Output the [x, y] coordinate of the center of the cell containing the given text.  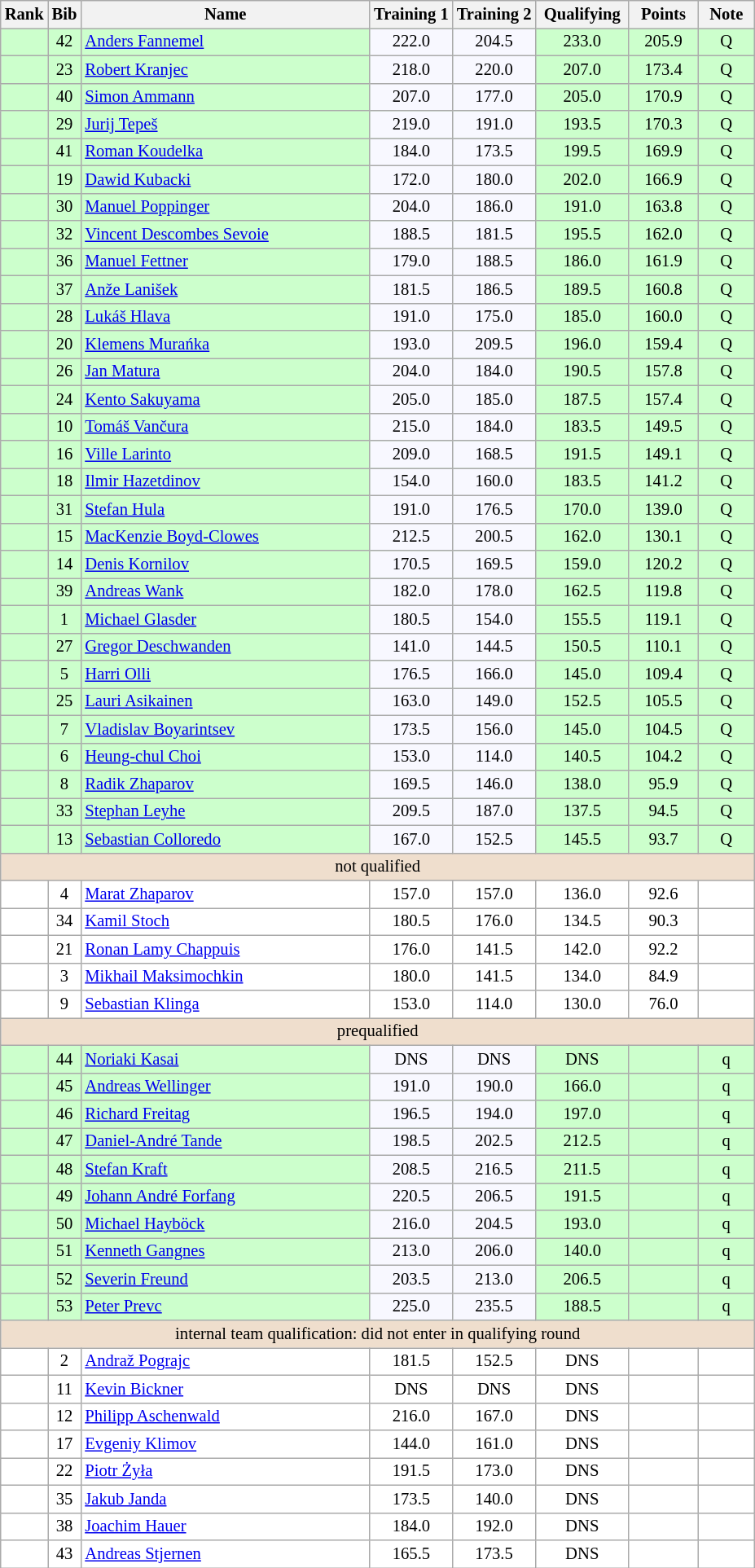
43 [65, 1553]
Denis Kornilov [225, 564]
233.0 [582, 42]
170.0 [582, 509]
220.0 [494, 69]
168.5 [494, 454]
159.0 [582, 564]
Tomáš Vančura [225, 427]
53 [65, 1307]
Gregor Deschwanden [225, 647]
49 [65, 1197]
200.5 [494, 537]
220.5 [411, 1197]
Roman Koudelka [225, 152]
30 [65, 207]
178.0 [494, 591]
Anders Fannemel [225, 42]
Vincent Descombes Sevoie [225, 234]
Stefan Hula [225, 509]
7 [65, 729]
146.0 [494, 784]
142.0 [582, 949]
15 [65, 537]
205.9 [663, 42]
149.1 [663, 454]
175.0 [494, 317]
42 [65, 42]
130.1 [663, 537]
52 [65, 1279]
47 [65, 1141]
216.5 [494, 1169]
92.2 [663, 949]
Daniel-André Tande [225, 1141]
163.0 [411, 701]
187.0 [494, 811]
218.0 [411, 69]
93.7 [663, 839]
29 [65, 125]
40 [65, 97]
internal team qualification: did not enter in qualifying round [378, 1333]
Training 1 [411, 14]
206.0 [494, 1251]
19 [65, 179]
10 [65, 427]
189.5 [582, 289]
Michael Glasder [225, 619]
Jakub Janda [225, 1499]
MacKenzie Boyd-Clowes [225, 537]
Kento Sakuyama [225, 399]
Andreas Stjernen [225, 1553]
199.5 [582, 152]
46 [65, 1113]
222.0 [411, 42]
Kevin Bickner [225, 1389]
119.8 [663, 591]
39 [65, 591]
24 [65, 399]
Noriaki Kasai [225, 1059]
190.5 [582, 371]
32 [65, 234]
Robert Kranjec [225, 69]
Ville Larinto [225, 454]
136.0 [582, 894]
172.0 [411, 179]
Note [726, 14]
173.4 [663, 69]
34 [65, 921]
8 [65, 784]
Philipp Aschenwald [225, 1416]
5 [65, 674]
157.4 [663, 399]
Radik Zhaparov [225, 784]
155.5 [582, 619]
196.5 [411, 1113]
41 [65, 152]
Andreas Wellinger [225, 1087]
prequalified [378, 1031]
Lauri Asikainen [225, 701]
28 [65, 317]
17 [65, 1444]
Manuel Fettner [225, 261]
not qualified [378, 867]
26 [65, 371]
179.0 [411, 261]
144.0 [411, 1444]
Michael Hayböck [225, 1224]
203.5 [411, 1279]
Kenneth Gangnes [225, 1251]
182.0 [411, 591]
130.0 [582, 1004]
173.0 [494, 1471]
104.5 [663, 729]
Stephan Leyhe [225, 811]
161.9 [663, 261]
Ilmir Hazetdinov [225, 481]
6 [65, 757]
3 [65, 977]
137.5 [582, 811]
13 [65, 839]
140.5 [582, 757]
Klemens Murańka [225, 345]
Joachim Hauer [225, 1526]
23 [65, 69]
192.0 [494, 1526]
Ronan Lamy Chappuis [225, 949]
215.0 [411, 427]
197.0 [582, 1113]
134.0 [582, 977]
16 [65, 454]
50 [65, 1224]
76.0 [663, 1004]
170.9 [663, 97]
Kamil Stoch [225, 921]
161.0 [494, 1444]
Piotr Żyła [225, 1471]
Heung-chul Choi [225, 757]
219.0 [411, 125]
94.5 [663, 811]
Lukáš Hlava [225, 317]
120.2 [663, 564]
Jan Matura [225, 371]
193.5 [582, 125]
25 [65, 701]
208.5 [411, 1169]
134.5 [582, 921]
Harri Olli [225, 674]
139.0 [663, 509]
37 [65, 289]
186.5 [494, 289]
Jurij Tepeš [225, 125]
156.0 [494, 729]
150.5 [582, 647]
165.5 [411, 1553]
141.0 [411, 647]
202.0 [582, 179]
Mikhail Maksimochkin [225, 977]
Sebastian Colloredo [225, 839]
Name [225, 14]
104.2 [663, 757]
169.9 [663, 152]
92.6 [663, 894]
45 [65, 1087]
Peter Prevc [225, 1307]
44 [65, 1059]
Richard Freitag [225, 1113]
21 [65, 949]
84.9 [663, 977]
141.2 [663, 481]
Evgeniy Klimov [225, 1444]
Severin Freund [225, 1279]
4 [65, 894]
157.8 [663, 371]
110.1 [663, 647]
35 [65, 1499]
Johann André Forfang [225, 1197]
Marat Zhaparov [225, 894]
209.0 [411, 454]
211.5 [582, 1169]
162.5 [582, 591]
149.5 [663, 427]
160.8 [663, 289]
Simon Ammann [225, 97]
194.0 [494, 1113]
149.0 [494, 701]
109.4 [663, 674]
170.5 [411, 564]
48 [65, 1169]
159.4 [663, 345]
Qualifying [582, 14]
Andreas Wank [225, 591]
90.3 [663, 921]
190.0 [494, 1087]
33 [65, 811]
138.0 [582, 784]
187.5 [582, 399]
18 [65, 481]
Training 2 [494, 14]
225.0 [411, 1307]
31 [65, 509]
Points [663, 14]
202.5 [494, 1141]
Manuel Poppinger [225, 207]
27 [65, 647]
22 [65, 1471]
170.3 [663, 125]
Anže Lanišek [225, 289]
105.5 [663, 701]
11 [65, 1389]
Stefan Kraft [225, 1169]
38 [65, 1526]
166.9 [663, 179]
177.0 [494, 97]
119.1 [663, 619]
235.5 [494, 1307]
144.5 [494, 647]
12 [65, 1416]
20 [65, 345]
145.5 [582, 839]
Vladislav Boyarintsev [225, 729]
36 [65, 261]
Rank [24, 14]
14 [65, 564]
Andraž Pograjc [225, 1361]
95.9 [663, 784]
9 [65, 1004]
51 [65, 1251]
Dawid Kubacki [225, 179]
Sebastian Klinga [225, 1004]
198.5 [411, 1141]
195.5 [582, 234]
2 [65, 1361]
1 [65, 619]
163.8 [663, 207]
Bib [65, 14]
196.0 [582, 345]
